Detect which cell encompasses the target text, then output its [x, y] center coordinate. 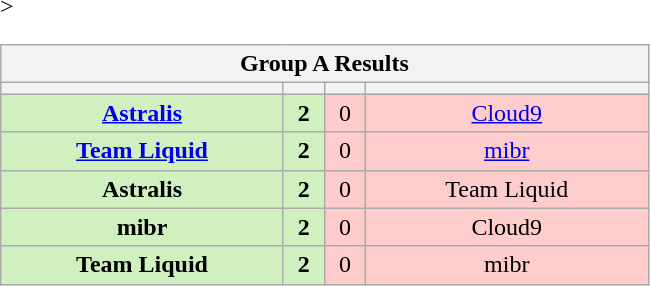
Group A Results [324, 64]
